Find where the given text appears and provide that cell's center as (x, y) coordinate. 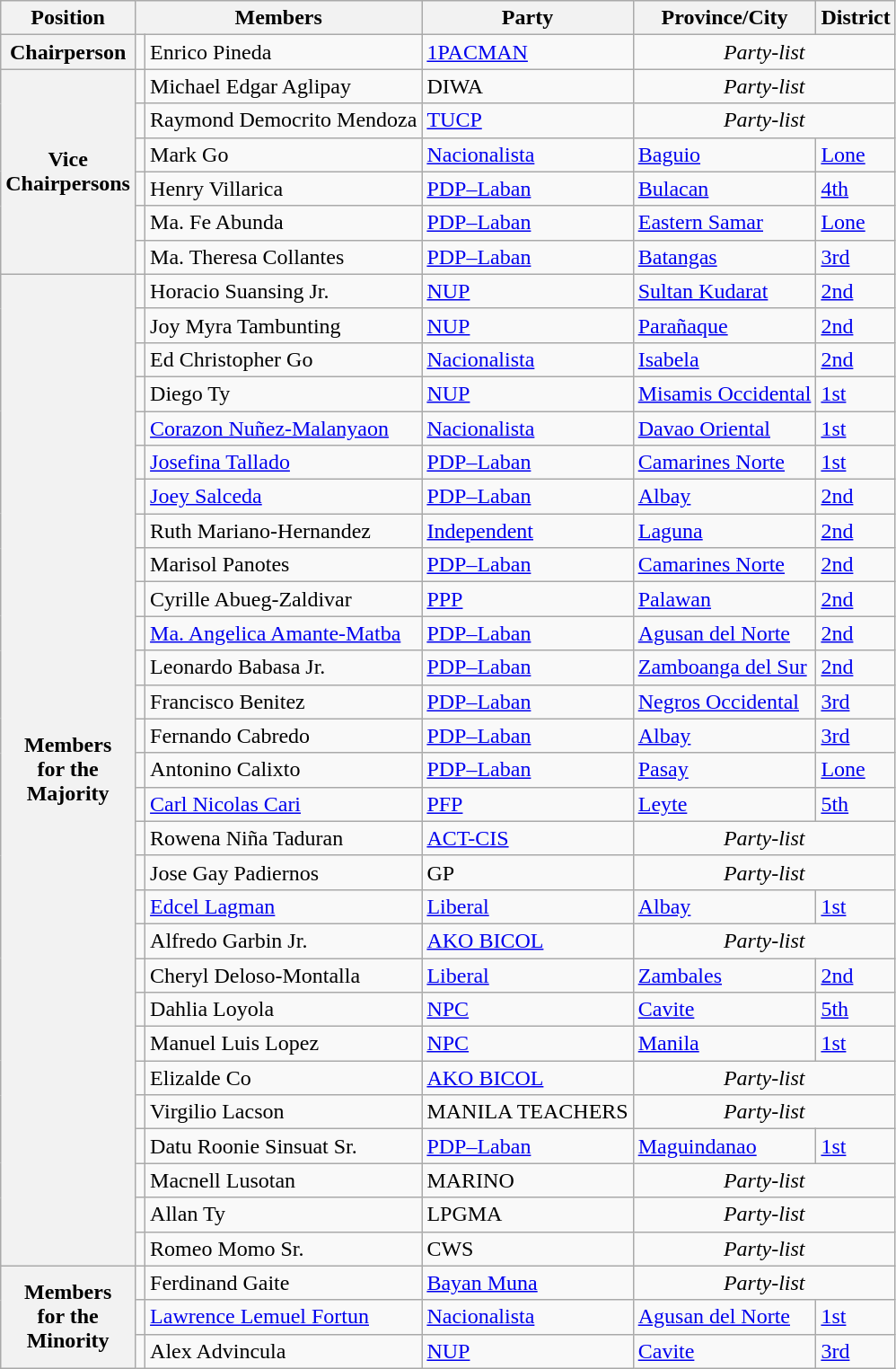
CWS (528, 1249)
Marisol Panotes (284, 565)
Independent (528, 531)
Laguna (725, 531)
Sultan Kudarat (725, 291)
Mark Go (284, 155)
Joy Myra Tambunting (284, 325)
1PACMAN (528, 52)
ViceChairpersons (68, 172)
Lawrence Lemuel Fortun (284, 1317)
Manuel Luis Lopez (284, 1044)
Pasay (725, 770)
Antonino Calixto (284, 770)
District (856, 18)
Chairperson (68, 52)
Province/City (725, 18)
Ferdinand Gaite (284, 1283)
Ed Christopher Go (284, 359)
PFP (528, 804)
Joey Salceda (284, 497)
Leyte (725, 804)
Edcel Lagman (284, 906)
Party (528, 18)
Maguindanao (725, 1146)
Francisco Benitez (284, 702)
Parañaque (725, 325)
Baguio (725, 155)
Batangas (725, 257)
MARINO (528, 1180)
Raymond Democrito Mendoza (284, 120)
Macnell Lusotan (284, 1180)
Leonardo Babasa Jr. (284, 667)
ACT-CIS (528, 838)
Isabela (725, 359)
Eastern Samar (725, 223)
Allan Ty (284, 1214)
Ma. Angelica Amante-Matba (284, 633)
Palawan (725, 599)
Zambales (725, 975)
Jose Gay Padiernos (284, 872)
Ma. Fe Abunda (284, 223)
Bulacan (725, 189)
Members (278, 18)
4th (856, 189)
Negros Occidental (725, 702)
Josefina Tallado (284, 463)
Elizalde Co (284, 1078)
Alfredo Garbin Jr. (284, 941)
GP (528, 872)
PPP (528, 599)
Michael Edgar Aglipay (284, 86)
Position (68, 18)
Virgilio Lacson (284, 1112)
Membersfor theMinority (68, 1317)
Datu Roonie Sinsuat Sr. (284, 1146)
Zamboanga del Sur (725, 667)
Ruth Mariano-Hernandez (284, 531)
Misamis Occidental (725, 393)
Romeo Momo Sr. (284, 1249)
Cheryl Deloso-Montalla (284, 975)
Bayan Muna (528, 1283)
LPGMA (528, 1214)
Corazon Nuñez-Malanyaon (284, 428)
Fernando Cabredo (284, 736)
Enrico Pineda (284, 52)
Ma. Theresa Collantes (284, 257)
Davao Oriental (725, 428)
Cyrille Abueg-Zaldivar (284, 599)
MANILA TEACHERS (528, 1112)
Diego Ty (284, 393)
Rowena Niña Taduran (284, 838)
TUCP (528, 120)
Carl Nicolas Cari (284, 804)
Henry Villarica (284, 189)
Alex Advincula (284, 1351)
Horacio Suansing Jr. (284, 291)
Manila (725, 1044)
DIWA (528, 86)
Dahlia Loyola (284, 1010)
Membersfor theMajority (68, 770)
